Return the [x, y] coordinate for the center point of the cell that contains the specified text.  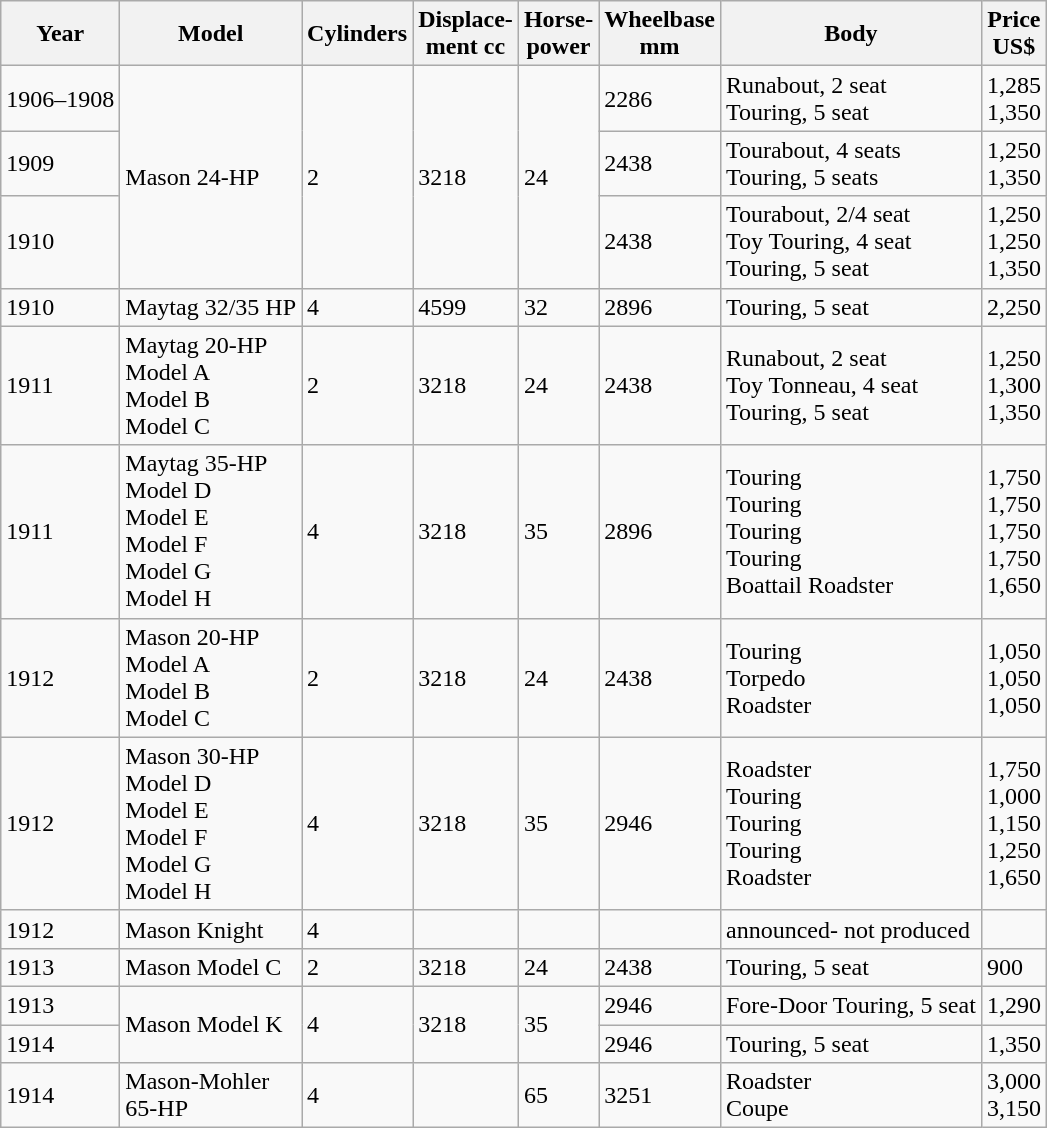
2,250 [1014, 307]
Runabout, 2 seatTouring, 5 seat [850, 98]
Maytag 20-HPModel AModel BModel C [211, 386]
Tourabout, 2/4 seatToy Touring, 4 seatTouring, 5 seat [850, 242]
Mason-Mohler65-HP [211, 1096]
Maytag 32/35 HP [211, 307]
TouringTouringTouringTouringBoattail Roadster [850, 532]
Tourabout, 4 seatsTouring, 5 seats [850, 164]
Mason 30-HPModel DModel EModel FModel GModel H [211, 824]
Maytag 35-HPModel DModel EModel FModel GModel H [211, 532]
900 [1014, 967]
Mason Model C [211, 967]
Runabout, 2 seatToy Tonneau, 4 seatTouring, 5 seat [850, 386]
Fore-Door Touring, 5 seat [850, 1005]
RoadsterTouringTouringTouringRoadster [850, 824]
RoadsterCoupe [850, 1096]
1,2501,3001,350 [1014, 386]
1,290 [1014, 1005]
Mason 24-HP [211, 177]
1,7501,7501,7501,7501,650 [1014, 532]
2286 [660, 98]
PriceUS$ [1014, 34]
3251 [660, 1096]
Model [211, 34]
1,2851,350 [1014, 98]
Displace-ment cc [466, 34]
Wheelbasemm [660, 34]
1,0501,0501,050 [1014, 678]
1,7501,0001,1501,2501,650 [1014, 824]
1906–1908 [60, 98]
1909 [60, 164]
1,2501,2501,350 [1014, 242]
3,0003,150 [1014, 1096]
32 [558, 307]
Horse-power [558, 34]
TouringTorpedoRoadster [850, 678]
Year [60, 34]
Mason 20-HPModel AModel BModel C [211, 678]
1,2501,350 [1014, 164]
announced- not produced [850, 929]
Body [850, 34]
1,350 [1014, 1043]
4599 [466, 307]
Mason Model K [211, 1024]
Mason Knight [211, 929]
Cylinders [358, 34]
65 [558, 1096]
